Pinpoint the cell where the given text exists, returning its [x, y] midpoint coordinate. 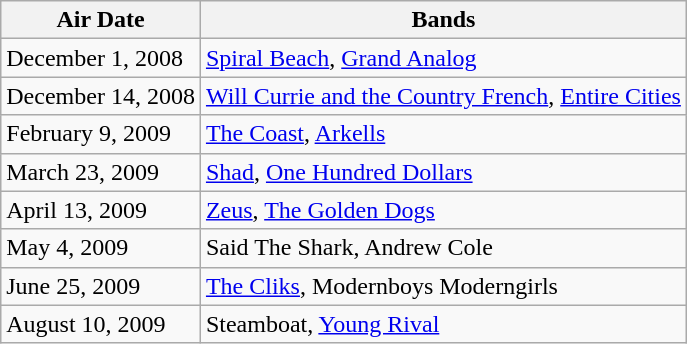
Air Date [101, 20]
The Coast, Arkells [443, 134]
March 23, 2009 [101, 172]
December 14, 2008 [101, 96]
Steamboat, Young Rival [443, 324]
Bands [443, 20]
August 10, 2009 [101, 324]
The Cliks, Modernboys Moderngirls [443, 286]
Will Currie and the Country French, Entire Cities [443, 96]
April 13, 2009 [101, 210]
May 4, 2009 [101, 248]
Said The Shark, Andrew Cole [443, 248]
February 9, 2009 [101, 134]
December 1, 2008 [101, 58]
June 25, 2009 [101, 286]
Zeus, The Golden Dogs [443, 210]
Spiral Beach, Grand Analog [443, 58]
Shad, One Hundred Dollars [443, 172]
